For the text-containing cell, return its midpoint in [X, Y] coordinate format. 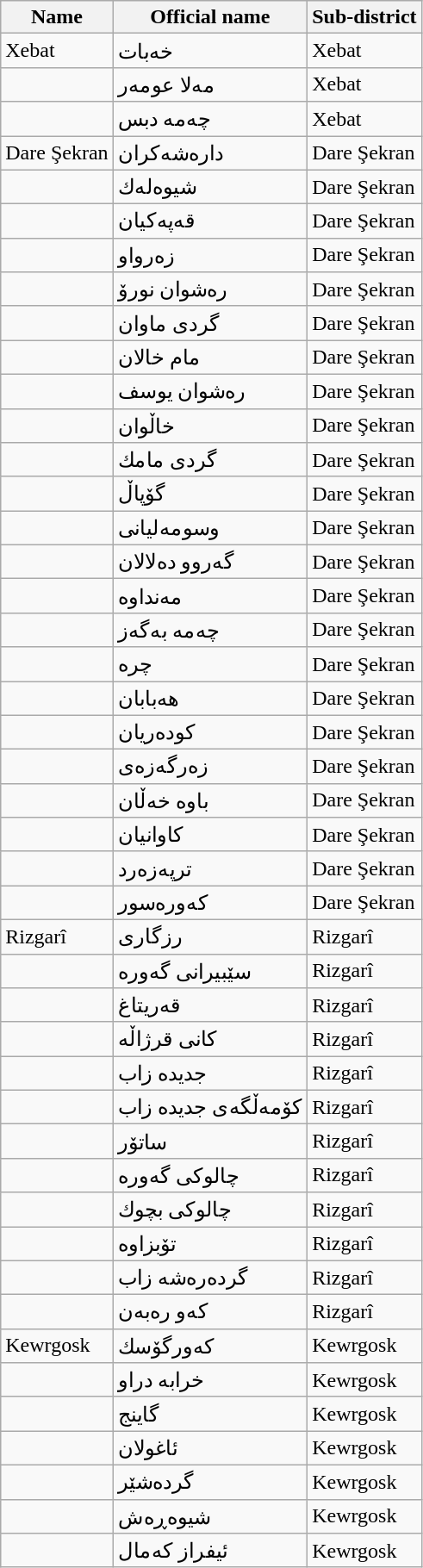
چره‌ [210, 664]
كانى قرژاڵه‌ [210, 1039]
ساتۆر [210, 1142]
چالوكى گه‌وره‌ [210, 1175]
كه‌وره‌سور [210, 903]
قه‌ريتاغ [210, 1005]
گردى مامك [210, 460]
گردى ماوان [210, 323]
چالوكى بچوك [210, 1210]
گه‌روو ده‌لالان [210, 562]
Sub-district [364, 17]
مه‌لا عومه‌ر [210, 84]
كوده‌ريان [210, 732]
گۆپاڵ [210, 494]
سێبيرانى گه‌وره‌ [210, 971]
شيوه‌له‌ك [210, 187]
كاوانيان [210, 835]
ئيفراز كه‌مال [210, 1551]
تۆبزاوه‌ [210, 1244]
گرده‌ره‌شه‌ زاب [210, 1278]
ره‌شوان يوسف [210, 391]
خه‌بات [210, 51]
وسومه‌ليانى [210, 528]
مه‌نداوه‌ [210, 596]
چه‌مه‌ دبس [210, 119]
خاڵوان [210, 426]
باوه‌ خه‌ڵان [210, 800]
Official name [210, 17]
Name [57, 17]
كۆمه‌ڵگه‌ى جديده‌ زاب [210, 1107]
گاينج [210, 1414]
خرابه‌ دراو [210, 1380]
گرده‌شێر [210, 1482]
زه‌رواو [210, 255]
شيوه‌ڕه‌ش [210, 1516]
ره‌شوان نورۆ [210, 289]
زه‌رگه‌زه‌ى [210, 767]
ئاغولان [210, 1448]
كه‌و ره‌به‌ن [210, 1312]
مام خالان [210, 358]
قه‌په‌كيان [210, 221]
داره‌شه‌كران [210, 153]
رزگارى [210, 936]
چه‌مه‌ به‌گه‌ز [210, 630]
هه‌بابان [210, 698]
جديده‌ زاب [210, 1073]
ترپه‌زه‌رد [210, 868]
كه‌ورگۆسك [210, 1346]
